For the text-containing cell, return its midpoint in [x, y] coordinate format. 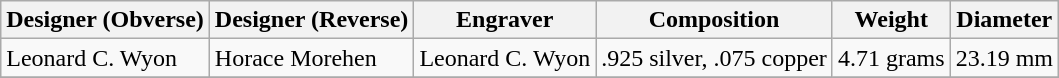
4.71 grams [891, 58]
Composition [714, 20]
23.19 mm [1004, 58]
Diameter [1004, 20]
Designer (Obverse) [106, 20]
Engraver [505, 20]
Designer (Reverse) [312, 20]
Weight [891, 20]
.925 silver, .075 copper [714, 58]
Horace Morehen [312, 58]
